Locate the cell with the specified text and output its (X, Y) center coordinate. 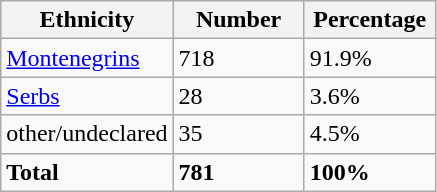
Total (87, 172)
781 (238, 172)
Percentage (370, 20)
4.5% (370, 134)
Montenegrins (87, 58)
91.9% (370, 58)
other/undeclared (87, 134)
Ethnicity (87, 20)
718 (238, 58)
35 (238, 134)
100% (370, 172)
3.6% (370, 96)
28 (238, 96)
Serbs (87, 96)
Number (238, 20)
